Provide the [x, y] coordinate of the cell's center where the given text is located.  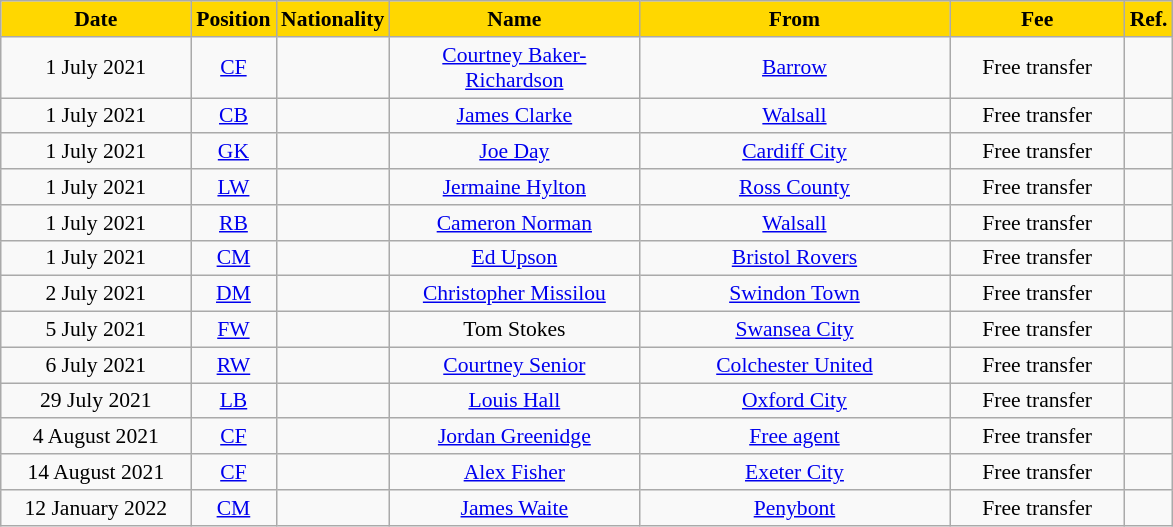
29 July 2021 [96, 401]
FW [234, 330]
Swansea City [794, 330]
Position [234, 19]
Date [96, 19]
Swindon Town [794, 294]
6 July 2021 [96, 365]
Bristol Rovers [794, 258]
Penybont [794, 508]
Nationality [332, 19]
Courtney Senior [514, 365]
5 July 2021 [96, 330]
LB [234, 401]
Alex Fisher [514, 472]
Exeter City [794, 472]
Jordan Greenidge [514, 437]
Ref. [1149, 19]
Ed Upson [514, 258]
From [794, 19]
Ross County [794, 187]
Oxford City [794, 401]
Louis Hall [514, 401]
CB [234, 116]
Courtney Baker-Richardson [514, 68]
Fee [1038, 19]
Cameron Norman [514, 223]
Christopher Missilou [514, 294]
14 August 2021 [96, 472]
Name [514, 19]
James Clarke [514, 116]
Colchester United [794, 365]
DM [234, 294]
GK [234, 152]
2 July 2021 [96, 294]
RW [234, 365]
LW [234, 187]
Cardiff City [794, 152]
12 January 2022 [96, 508]
Jermaine Hylton [514, 187]
Tom Stokes [514, 330]
Barrow [794, 68]
James Waite [514, 508]
Free agent [794, 437]
4 August 2021 [96, 437]
RB [234, 223]
Joe Day [514, 152]
